Return the (x, y) coordinate for the center point of the cell that contains the specified text.  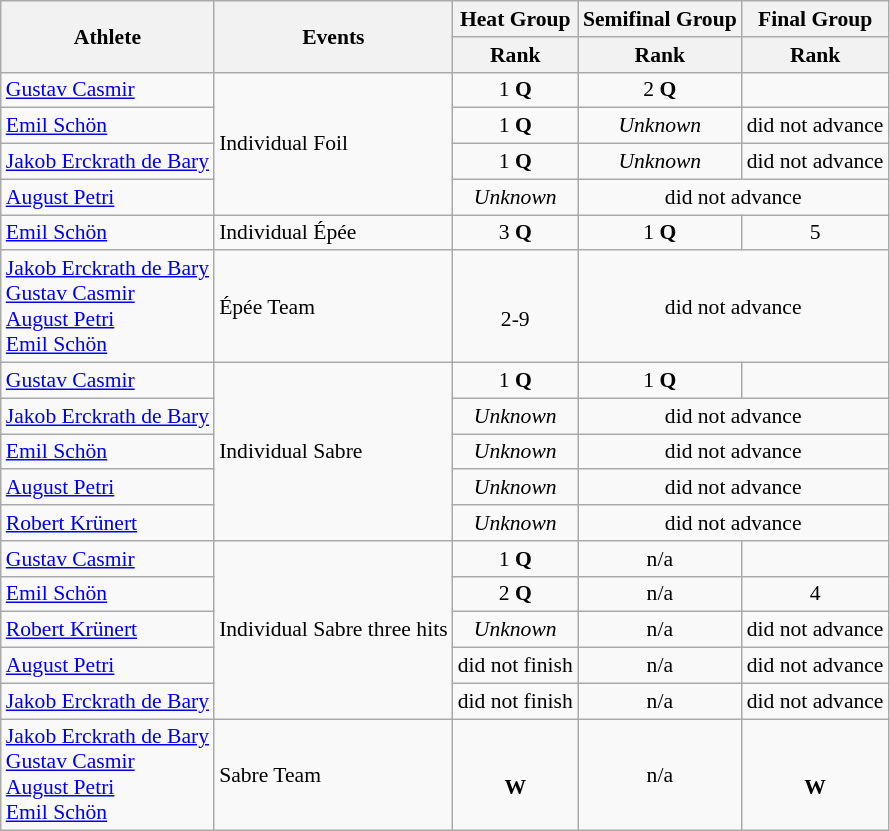
Épée Team (334, 307)
2-9 (516, 307)
3 Q (516, 233)
Events (334, 36)
Individual Foil (334, 143)
4 (816, 594)
Final Group (816, 19)
Semifinal Group (660, 19)
Individual Épée (334, 233)
Athlete (108, 36)
Individual Sabre (334, 452)
5 (816, 233)
Heat Group (516, 19)
Individual Sabre three hits (334, 630)
Sabre Team (334, 775)
